Provide the (x, y) coordinate of the cell's center where the given text is located.  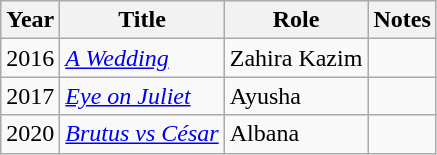
Notes (402, 20)
Zahira Kazim (296, 58)
Title (142, 20)
A Wedding (142, 58)
Ayusha (296, 96)
Eye on Juliet (142, 96)
Albana (296, 134)
Role (296, 20)
2016 (30, 58)
Brutus vs César (142, 134)
2020 (30, 134)
2017 (30, 96)
Year (30, 20)
